Scan for the cell matching the given text and deliver its (X, Y) coordinate at center. 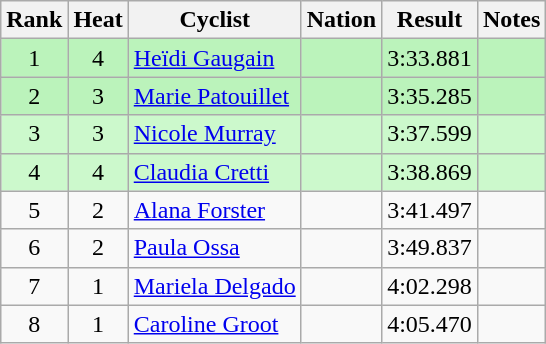
5 (34, 210)
Rank (34, 20)
3:35.285 (430, 96)
3:33.881 (430, 58)
Caroline Groot (214, 324)
6 (34, 248)
Alana Forster (214, 210)
3:38.869 (430, 172)
7 (34, 286)
3:37.599 (430, 134)
4:05.470 (430, 324)
Nicole Murray (214, 134)
Heïdi Gaugain (214, 58)
Result (430, 20)
8 (34, 324)
4:02.298 (430, 286)
Paula Ossa (214, 248)
Cyclist (214, 20)
Claudia Cretti (214, 172)
Heat (98, 20)
Nation (341, 20)
3:49.837 (430, 248)
Mariela Delgado (214, 286)
3:41.497 (430, 210)
Notes (511, 20)
Marie Patouillet (214, 96)
